Detect which cell encompasses the target text, then output its (X, Y) center coordinate. 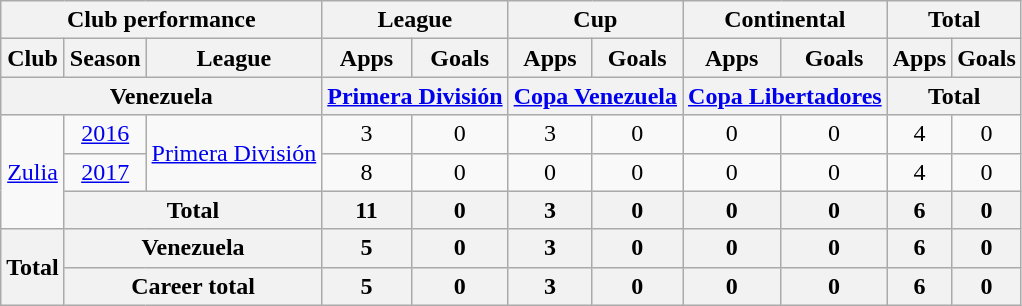
8 (366, 172)
Club performance (162, 20)
2016 (105, 134)
Season (105, 58)
11 (366, 210)
Continental (786, 20)
Club (33, 58)
Copa Venezuela (595, 96)
2017 (105, 172)
Zulia (33, 172)
Cup (595, 20)
Copa Libertadores (786, 96)
Career total (192, 286)
